Provide the [X, Y] coordinate of the cell's center where the given text is located.  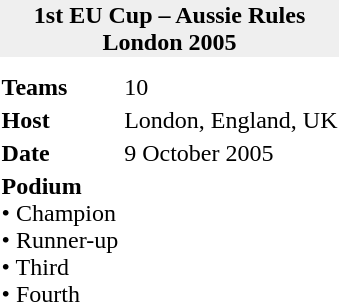
1st EU Cup – Aussie Rules London 2005 [170, 28]
Teams [60, 87]
Date [60, 153]
London, England, UK [231, 120]
Host [60, 120]
9 October 2005 [231, 153]
10 [231, 87]
